Scan for the cell matching the given text and deliver its [X, Y] coordinate at center. 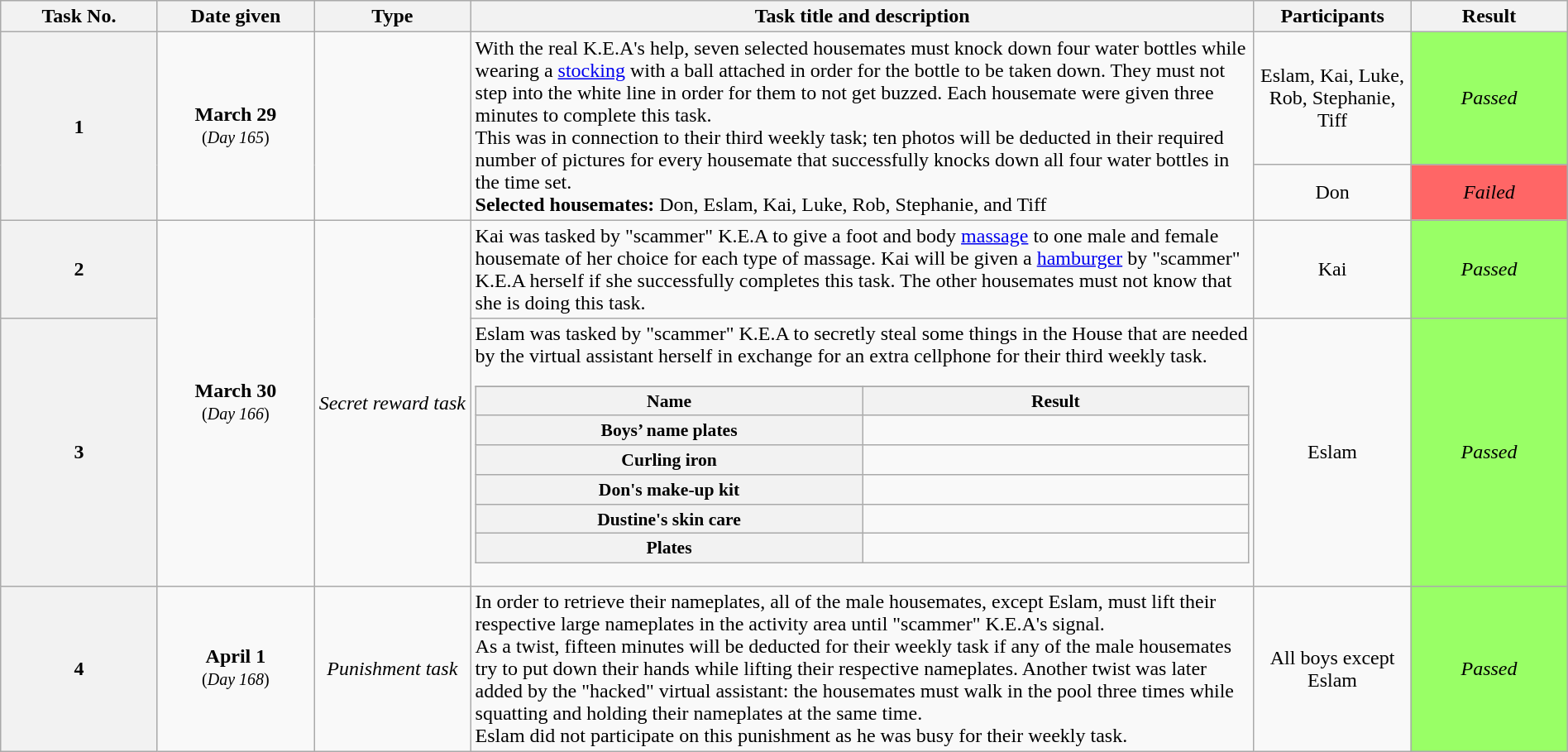
Curling iron [668, 460]
Failed [1489, 192]
Secret reward task [392, 404]
Task No. [79, 17]
Punishment task [392, 668]
Task title and description [862, 17]
March 30(Day 166) [235, 404]
Don's make-up kit [668, 490]
Participants [1331, 17]
1 [79, 126]
All boys except Eslam [1331, 668]
3 [79, 452]
Eslam [1331, 452]
Don [1331, 192]
Type [392, 17]
April 1(Day 168) [235, 668]
Boys’ name plates [668, 430]
Eslam, Kai, Luke, Rob, Stephanie, Tiff [1331, 99]
March 29(Day 165) [235, 126]
4 [79, 668]
Kai [1331, 270]
2 [79, 270]
Dustine's skin care [668, 519]
Plates [668, 548]
Name [668, 401]
Date given [235, 17]
